Find where the given text appears and provide that cell's center as [X, Y] coordinate. 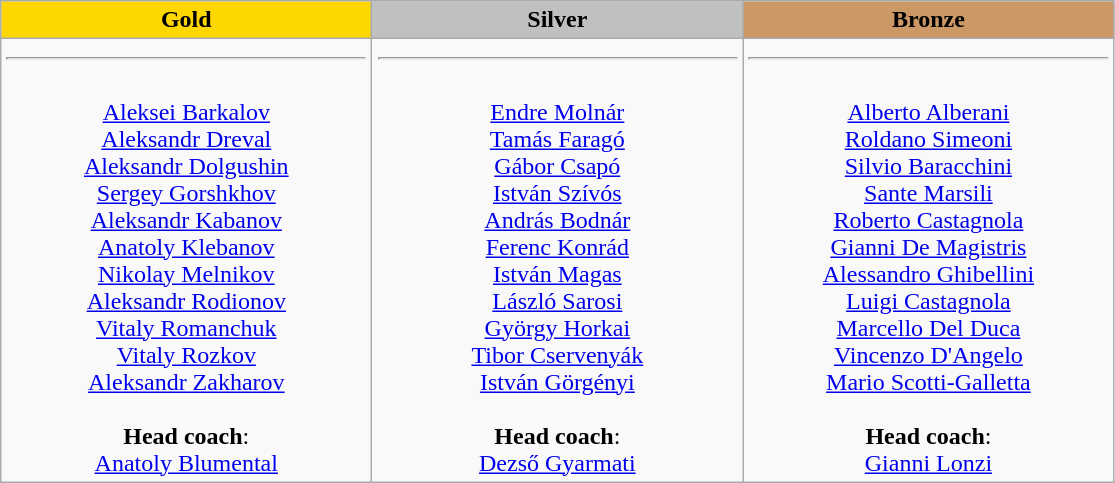
Bronze [928, 20]
Silver [558, 20]
Gold [186, 20]
